For the text-containing cell, return its midpoint in (x, y) coordinate format. 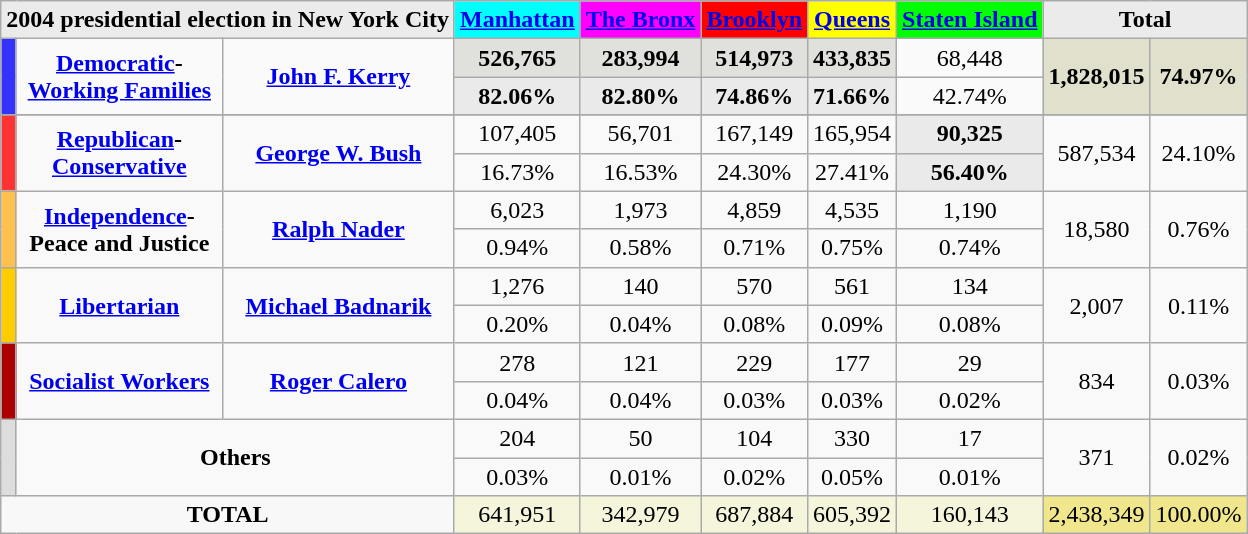
24.10% (1198, 153)
342,979 (640, 515)
0.20% (517, 324)
0.75% (852, 248)
Total (1145, 20)
2,007 (1096, 305)
17 (970, 438)
27.41% (852, 172)
0.74% (970, 248)
371 (1096, 457)
Republican-Conservative (119, 153)
Others (235, 457)
330 (852, 438)
0.76% (1198, 229)
160,143 (970, 515)
514,973 (754, 58)
1,190 (970, 210)
121 (640, 362)
0.11% (1198, 305)
283,994 (640, 58)
4,535 (852, 210)
42.74% (970, 96)
140 (640, 286)
Manhattan (517, 20)
229 (754, 362)
104 (754, 438)
0.94% (517, 248)
2,438,349 (1096, 515)
56.40% (970, 172)
167,149 (754, 134)
29 (970, 362)
71.66% (852, 96)
John F. Kerry (338, 77)
433,835 (852, 58)
641,951 (517, 515)
George W. Bush (338, 153)
16.73% (517, 172)
Michael Badnarik (338, 305)
0.58% (640, 248)
74.86% (754, 96)
Queens (852, 20)
16.53% (640, 172)
Libertarian (119, 305)
The Bronx (640, 20)
18,580 (1096, 229)
2004 presidential election in New York City (228, 20)
4,859 (754, 210)
107,405 (517, 134)
Independence-Peace and Justice (119, 229)
Staten Island (970, 20)
Socialist Workers (119, 381)
0.05% (852, 477)
687,884 (754, 515)
204 (517, 438)
570 (754, 286)
1,828,015 (1096, 77)
278 (517, 362)
561 (852, 286)
526,765 (517, 58)
834 (1096, 381)
90,325 (970, 134)
605,392 (852, 515)
24.30% (754, 172)
587,534 (1096, 153)
TOTAL (228, 515)
82.80% (640, 96)
74.97% (1198, 77)
0.71% (754, 248)
Democratic-Working Families (119, 77)
56,701 (640, 134)
68,448 (970, 58)
50 (640, 438)
0.09% (852, 324)
82.06% (517, 96)
Roger Calero (338, 381)
100.00% (1198, 515)
Ralph Nader (338, 229)
1,973 (640, 210)
1,276 (517, 286)
6,023 (517, 210)
134 (970, 286)
165,954 (852, 134)
Brooklyn (754, 20)
177 (852, 362)
